Provide the (X, Y) coordinate of the cell's center where the given text is located.  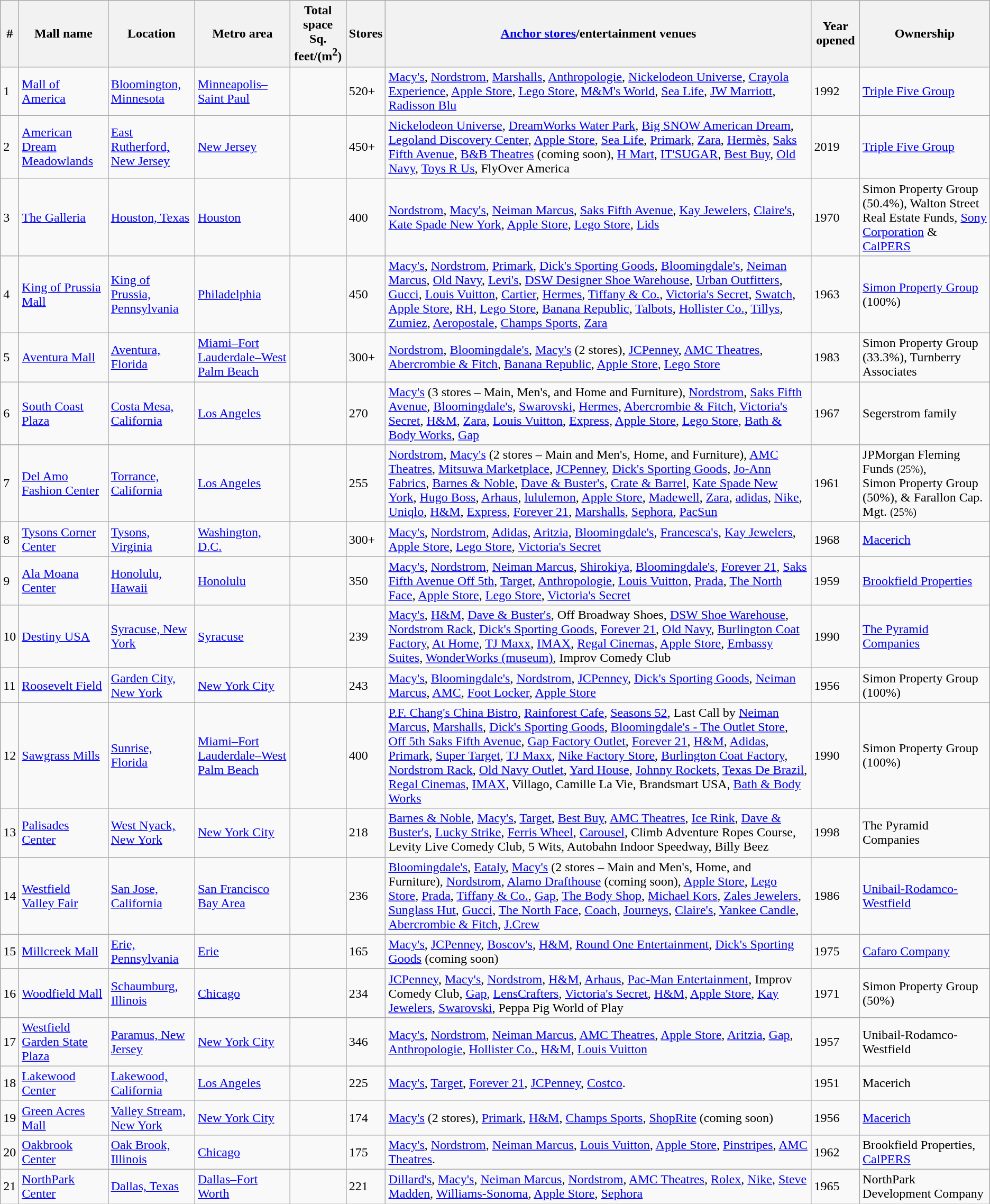
Nordstrom, Bloomingdale's, Macy's (2 stores), JCPenney, AMC Theatres, Abercrombie & Fitch, Banana Republic, Apple Store, Lego Store (599, 358)
1970 (836, 217)
West Nyack, New York (151, 833)
Westfield Valley Fair (63, 896)
Macy's, Target, Forever 21, JCPenney, Costco. (599, 1083)
1968 (836, 540)
Aventura, Florida (151, 358)
450+ (366, 147)
King of Prussia, Pennsylvania (151, 294)
Brookfield Properties (925, 581)
Macy's, Nordstrom, Neiman Marcus, AMC Theatres, Apple Store, Aritzia, Gap, Anthropologie, Hollister Co., H&M, Louis Vuitton (599, 1042)
11 (10, 686)
5 (10, 358)
174 (366, 1117)
15 (10, 951)
Macy's, Nordstrom, Adidas, Aritzia, Bloomingdale's, Francesca's, Kay Jewelers, Apple Store, Lego Store, Victoria's Secret (599, 540)
Philadelphia (242, 294)
Simon Property Group (50.4%), Walton Street Real Estate Funds, Sony Corporation & CalPERS (925, 217)
1971 (836, 993)
20 (10, 1152)
Total spaceSq. feet/(m2) (318, 34)
270 (366, 414)
The Galleria (63, 217)
Costa Mesa, California (151, 414)
520+ (366, 91)
6 (10, 414)
1963 (836, 294)
Houston (242, 217)
Macy's (2 stores), Primark, H&M, Champs Sports, ShopRite (coming soon) (599, 1117)
1951 (836, 1083)
350 (366, 581)
NorthPark Center (63, 1187)
NorthPark Development Company (925, 1187)
Minneapolis–Saint Paul (242, 91)
Nordstrom, Macy's, Neiman Marcus, Saks Fifth Avenue, Kay Jewelers, Claire's, Kate Spade New York, Apple Store, Lego Store, Lids (599, 217)
1 (10, 91)
Lakewood Center (63, 1083)
1965 (836, 1187)
2 (10, 147)
Brookfield Properties, CalPERS (925, 1152)
Simon Property Group (33.3%), Turnberry Associates (925, 358)
9 (10, 581)
Westfield Garden State Plaza (63, 1042)
Torrance, California (151, 484)
Location (151, 34)
Anchor stores/entertainment venues (599, 34)
1959 (836, 581)
19 (10, 1117)
255 (366, 484)
Sawgrass Mills (63, 755)
1975 (836, 951)
Woodfield Mall (63, 993)
346 (366, 1042)
San Jose, California (151, 896)
Simon Property Group (50%) (925, 993)
Schaumburg, Illinois (151, 993)
450 (366, 294)
Syracuse (242, 637)
2019 (836, 147)
Roosevelt Field (63, 686)
Garden City, New York (151, 686)
1983 (836, 358)
221 (366, 1187)
Macy's, JCPenney, Boscov's, H&M, Round One Entertainment, Dick's Sporting Goods (coming soon) (599, 951)
16 (10, 993)
Dallas–Fort Worth (242, 1187)
1998 (836, 833)
1962 (836, 1152)
San Francisco Bay Area (242, 896)
14 (10, 896)
Cafaro Company (925, 951)
East Rutherford, New Jersey (151, 147)
Mall of America (63, 91)
243 (366, 686)
Valley Stream, New York (151, 1117)
234 (366, 993)
Destiny USA (63, 637)
175 (366, 1152)
Ala Moana Center (63, 581)
1967 (836, 414)
Washington, D.C. (242, 540)
# (10, 34)
Year opened (836, 34)
Macy's, Nordstrom, Neiman Marcus, Louis Vuitton, Apple Store, Pinstripes, AMC Theatres. (599, 1152)
Dallas, Texas (151, 1187)
Lakewood, California (151, 1083)
South Coast Plaza (63, 414)
Del Amo Fashion Center (63, 484)
JPMorgan Fleming Funds (25%),Simon Property Group (50%), & Farallon Cap. Mgt. (25%) (925, 484)
Tysons, Virginia (151, 540)
Bloomington, Minnesota (151, 91)
King of Prussia Mall (63, 294)
1986 (836, 896)
239 (366, 637)
1992 (836, 91)
13 (10, 833)
Metro area (242, 34)
Mall name (63, 34)
3 (10, 217)
New Jersey (242, 147)
Tysons Corner Center (63, 540)
4 (10, 294)
Honolulu (242, 581)
236 (366, 896)
Millcreek Mall (63, 951)
218 (366, 833)
Dillard's, Macy's, Neiman Marcus, Nordstrom, AMC Theatres, Rolex, Nike, Steve Madden, Williams-Sonoma, Apple Store, Sephora (599, 1187)
17 (10, 1042)
8 (10, 540)
Houston, Texas (151, 217)
American Dream Meadowlands (63, 147)
Green Acres Mall (63, 1117)
Ownership (925, 34)
Paramus, New Jersey (151, 1042)
Stores (366, 34)
Palisades Center (63, 833)
10 (10, 637)
1957 (836, 1042)
12 (10, 755)
Aventura Mall (63, 358)
Syracuse, New York (151, 637)
Erie, Pennsylvania (151, 951)
Honolulu, Hawaii (151, 581)
21 (10, 1187)
Sunrise, Florida (151, 755)
Macy's, Bloomingdale's, Nordstrom, JCPenney, Dick's Sporting Goods, Neiman Marcus, AMC, Foot Locker, Apple Store (599, 686)
Oak Brook, Illinois (151, 1152)
Segerstrom family (925, 414)
7 (10, 484)
165 (366, 951)
225 (366, 1083)
1961 (836, 484)
Erie (242, 951)
18 (10, 1083)
Oakbrook Center (63, 1152)
